Capture the cell that displays the provided text and extract its [x, y] central coordinate. 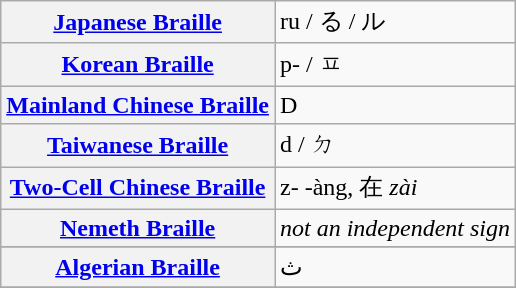
Two-Cell Chinese Braille [138, 188]
Korean Braille [138, 64]
Japanese Braille [138, 22]
Algerian Braille [138, 267]
ru / る / ル [394, 22]
ث ‎ [394, 267]
D [394, 105]
p- / ㅍ [394, 64]
Mainland Chinese Braille [138, 105]
Nemeth Braille [138, 228]
not an independent sign [394, 228]
d / ㄉ [394, 146]
Taiwanese Braille [138, 146]
z- -àng, 在 zài [394, 188]
